From the cell containing the given text, extract its center point as (x, y) coordinate. 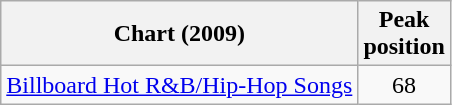
Chart (2009) (180, 34)
68 (404, 85)
Billboard Hot R&B/Hip-Hop Songs (180, 85)
Peakposition (404, 34)
